Detect which cell encompasses the target text, then output its [x, y] center coordinate. 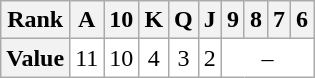
8 [256, 20]
2 [210, 58]
9 [232, 20]
7 [280, 20]
11 [87, 58]
6 [302, 20]
Rank [36, 20]
Value [36, 58]
A [87, 20]
3 [184, 58]
– [267, 58]
K [154, 20]
4 [154, 58]
Q [184, 20]
J [210, 20]
